Pinpoint the cell where the given text exists, returning its [x, y] midpoint coordinate. 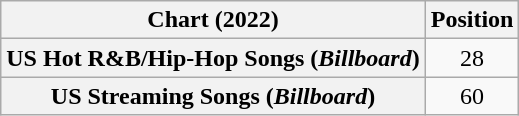
US Hot R&B/Hip-Hop Songs (Billboard) [213, 58]
US Streaming Songs (Billboard) [213, 96]
Position [472, 20]
60 [472, 96]
28 [472, 58]
Chart (2022) [213, 20]
